Return the [X, Y] coordinate for the center point of the cell that contains the specified text.  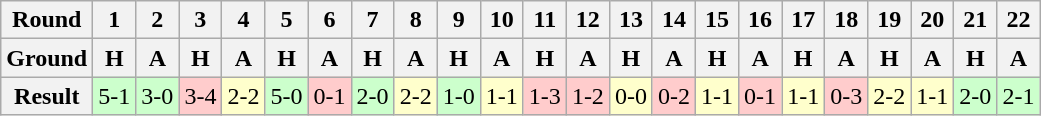
21 [976, 20]
Round [47, 20]
3-4 [200, 96]
10 [502, 20]
6 [330, 20]
3-0 [158, 96]
12 [588, 20]
1-3 [544, 96]
14 [674, 20]
7 [372, 20]
2-1 [1018, 96]
9 [458, 20]
3 [200, 20]
11 [544, 20]
15 [718, 20]
20 [932, 20]
4 [244, 20]
0-3 [846, 96]
1-0 [458, 96]
16 [760, 20]
Ground [47, 58]
18 [846, 20]
1 [114, 20]
2 [158, 20]
5-1 [114, 96]
8 [416, 20]
1-2 [588, 96]
Result [47, 96]
5 [286, 20]
19 [890, 20]
22 [1018, 20]
0-0 [630, 96]
13 [630, 20]
0-2 [674, 96]
17 [804, 20]
5-0 [286, 96]
